Locate the cell with the specified text and output its [X, Y] center coordinate. 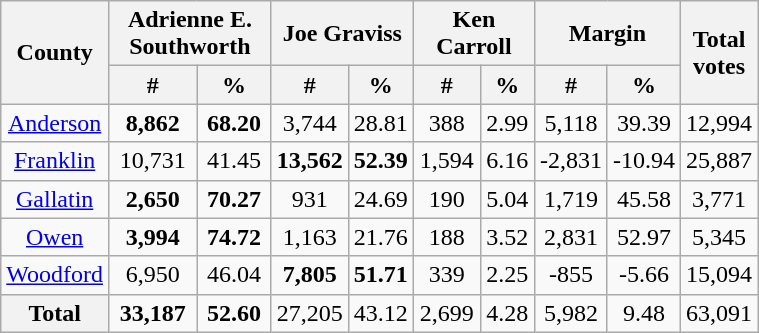
Woodford [55, 275]
70.27 [234, 199]
8,862 [153, 123]
52.97 [644, 237]
12,994 [720, 123]
388 [446, 123]
2,831 [570, 237]
21.76 [380, 237]
-5.66 [644, 275]
74.72 [234, 237]
10,731 [153, 161]
339 [446, 275]
15,094 [720, 275]
188 [446, 237]
46.04 [234, 275]
Anderson [55, 123]
1,163 [310, 237]
County [55, 52]
3.52 [507, 237]
Total [55, 313]
-855 [570, 275]
28.81 [380, 123]
63,091 [720, 313]
6.16 [507, 161]
52.60 [234, 313]
Adrienne E. Southworth [190, 34]
13,562 [310, 161]
3,771 [720, 199]
43.12 [380, 313]
2.99 [507, 123]
5,982 [570, 313]
68.20 [234, 123]
2,650 [153, 199]
25,887 [720, 161]
-2,831 [570, 161]
5,118 [570, 123]
39.39 [644, 123]
33,187 [153, 313]
4.28 [507, 313]
Gallatin [55, 199]
Margin [607, 34]
3,994 [153, 237]
Joe Graviss [342, 34]
27,205 [310, 313]
2.25 [507, 275]
190 [446, 199]
2,699 [446, 313]
-10.94 [644, 161]
52.39 [380, 161]
Owen [55, 237]
3,744 [310, 123]
45.58 [644, 199]
5,345 [720, 237]
24.69 [380, 199]
1,719 [570, 199]
Franklin [55, 161]
Ken Carroll [474, 34]
1,594 [446, 161]
Totalvotes [720, 52]
41.45 [234, 161]
9.48 [644, 313]
6,950 [153, 275]
5.04 [507, 199]
931 [310, 199]
7,805 [310, 275]
51.71 [380, 275]
